From the cell containing the given text, extract its center point as (x, y) coordinate. 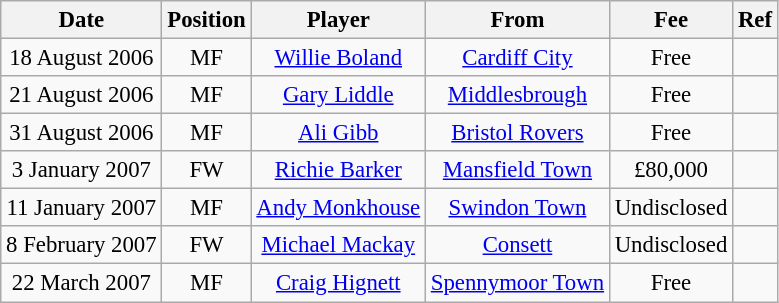
Fee (670, 20)
22 March 2007 (82, 283)
Gary Liddle (338, 95)
Ref (756, 20)
31 August 2006 (82, 133)
18 August 2006 (82, 58)
Richie Barker (338, 170)
Middlesbrough (518, 95)
Cardiff City (518, 58)
Andy Monkhouse (338, 208)
Position (206, 20)
21 August 2006 (82, 95)
Consett (518, 245)
11 January 2007 (82, 208)
Bristol Rovers (518, 133)
Mansfield Town (518, 170)
Ali Gibb (338, 133)
Swindon Town (518, 208)
Michael Mackay (338, 245)
Date (82, 20)
£80,000 (670, 170)
Player (338, 20)
Spennymoor Town (518, 283)
Craig Hignett (338, 283)
From (518, 20)
8 February 2007 (82, 245)
Willie Boland (338, 58)
3 January 2007 (82, 170)
